Locate the cell with the specified text and output its (X, Y) center coordinate. 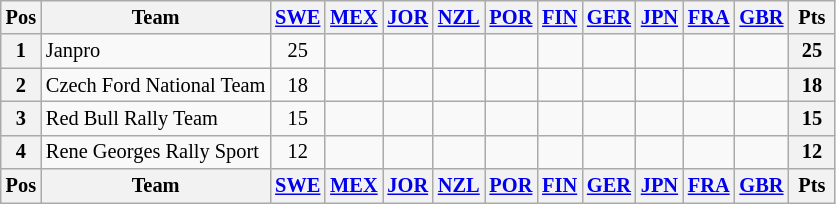
Janpro (156, 51)
2 (21, 85)
Red Bull Rally Team (156, 118)
1 (21, 51)
4 (21, 152)
Rene Georges Rally Sport (156, 152)
Czech Ford National Team (156, 85)
3 (21, 118)
